For the text-containing cell, return its midpoint in [X, Y] coordinate format. 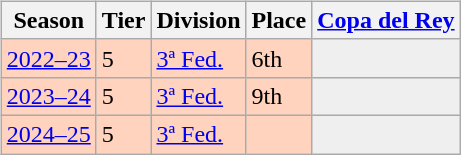
Division [198, 20]
2024–25 [48, 134]
2023–24 [48, 96]
Season [48, 20]
Tier [124, 20]
Copa del Rey [386, 20]
2022–23 [48, 58]
6th [279, 58]
Place [279, 20]
9th [279, 96]
